Determine the [X, Y] coordinate at the center of the cell enclosing the given text.  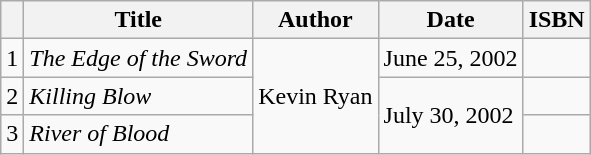
Title [138, 20]
July 30, 2002 [450, 115]
River of Blood [138, 134]
Kevin Ryan [316, 96]
3 [12, 134]
2 [12, 96]
June 25, 2002 [450, 58]
Author [316, 20]
Date [450, 20]
ISBN [556, 20]
Killing Blow [138, 96]
The Edge of the Sword [138, 58]
1 [12, 58]
